Provide the [X, Y] coordinate of the cell's center where the given text is located.  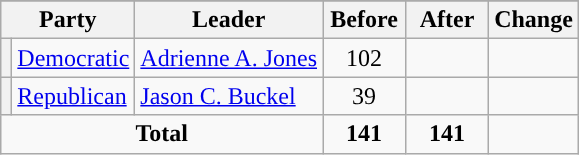
Democratic [74, 58]
After [448, 20]
Leader [229, 20]
Change [534, 20]
Republican [74, 96]
Party [68, 20]
Adrienne A. Jones [229, 58]
39 [364, 96]
Jason C. Buckel [229, 96]
Before [364, 20]
Total [162, 134]
102 [364, 58]
